Locate the cell with the specified text and output its (X, Y) center coordinate. 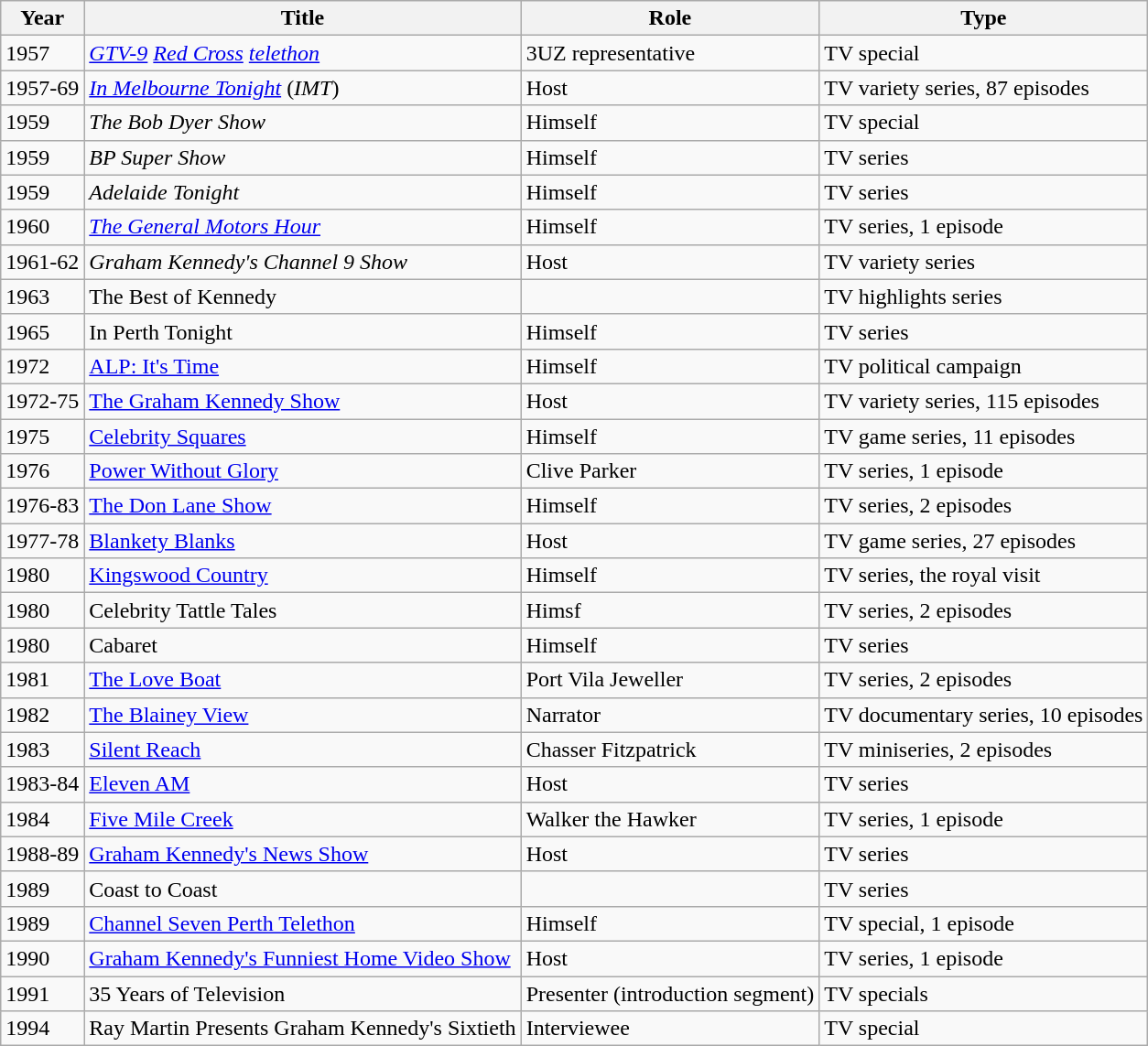
Graham Kennedy's Channel 9 Show (302, 262)
1984 (42, 819)
1965 (42, 331)
1977-78 (42, 541)
TV game series, 27 episodes (983, 541)
Type (983, 18)
Silent Reach (302, 749)
The Love Boat (302, 680)
Interviewee (670, 1029)
1957-69 (42, 88)
The Don Lane Show (302, 506)
Adelaide Tonight (302, 192)
In Perth Tonight (302, 331)
Coast to Coast (302, 889)
TV highlights series (983, 297)
TV specials (983, 993)
Walker the Hawker (670, 819)
3UZ representative (670, 53)
GTV-9 Red Cross telethon (302, 53)
Cabaret (302, 645)
1961-62 (42, 262)
1994 (42, 1029)
Kingswood Country (302, 576)
Eleven AM (302, 784)
Narrator (670, 715)
1990 (42, 958)
The Best of Kennedy (302, 297)
TV series, the royal visit (983, 576)
1988-89 (42, 854)
35 Years of Television (302, 993)
TV special, 1 episode (983, 923)
Graham Kennedy's News Show (302, 854)
Title (302, 18)
Clive Parker (670, 471)
1983 (42, 749)
TV variety series (983, 262)
The Graham Kennedy Show (302, 401)
Power Without Glory (302, 471)
ALP: It's Time (302, 366)
BP Super Show (302, 157)
Celebrity Tattle Tales (302, 610)
1983-84 (42, 784)
1972 (42, 366)
TV game series, 11 episodes (983, 437)
TV variety series, 87 episodes (983, 88)
1991 (42, 993)
1981 (42, 680)
Chasser Fitzpatrick (670, 749)
TV miniseries, 2 episodes (983, 749)
The Bob Dyer Show (302, 123)
TV political campaign (983, 366)
TV variety series, 115 episodes (983, 401)
1960 (42, 227)
1957 (42, 53)
Five Mile Creek (302, 819)
In Melbourne Tonight (IMT) (302, 88)
Blankety Blanks (302, 541)
1976 (42, 471)
The General Motors Hour (302, 227)
Year (42, 18)
Ray Martin Presents Graham Kennedy's Sixtieth (302, 1029)
1975 (42, 437)
Graham Kennedy's Funniest Home Video Show (302, 958)
1963 (42, 297)
Himsf (670, 610)
Role (670, 18)
1982 (42, 715)
1972-75 (42, 401)
Presenter (introduction segment) (670, 993)
Channel Seven Perth Telethon (302, 923)
TV documentary series, 10 episodes (983, 715)
Port Vila Jeweller (670, 680)
Celebrity Squares (302, 437)
The Blainey View (302, 715)
1976-83 (42, 506)
